Return [x, y] of the center of cell containing provided text 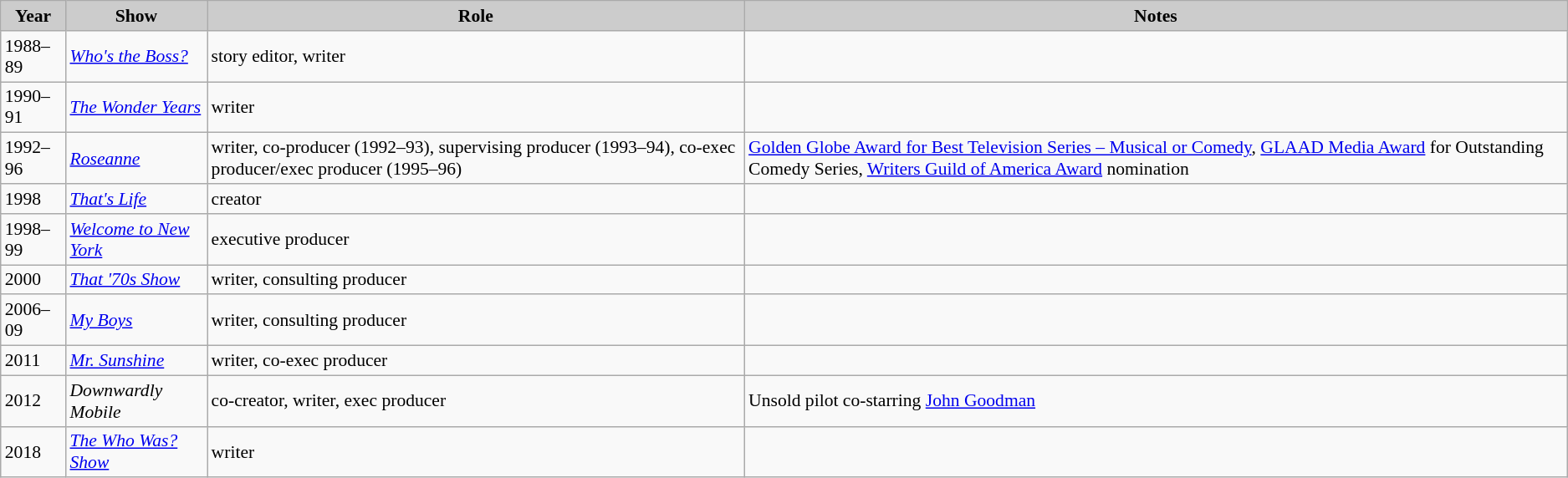
2018 [33, 451]
Role [476, 16]
My Boys [135, 321]
Year [33, 16]
Notes [1156, 16]
Who's the Boss? [135, 57]
The Wonder Years [135, 107]
Welcome to New York [135, 239]
1998–99 [33, 239]
Show [135, 16]
creator [476, 199]
2006–09 [33, 321]
The Who Was? Show [135, 451]
Mr. Sunshine [135, 361]
1988–89 [33, 57]
That '70s Show [135, 280]
2012 [33, 401]
2011 [33, 361]
story editor, writer [476, 57]
1990–91 [33, 107]
2000 [33, 280]
1992–96 [33, 159]
co-creator, writer, exec producer [476, 401]
writer, co-exec producer [476, 361]
writer, co-producer (1992–93), supervising producer (1993–94), co-exec producer/exec producer (1995–96) [476, 159]
1998 [33, 199]
Unsold pilot co-starring John Goodman [1156, 401]
Roseanne [135, 159]
Downwardly Mobile [135, 401]
That's Life [135, 199]
executive producer [476, 239]
